Provide the (X, Y) coordinate of the cell's center where the given text is located.  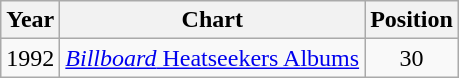
1992 (30, 58)
Chart (212, 20)
Position (412, 20)
30 (412, 58)
Billboard Heatseekers Albums (212, 58)
Year (30, 20)
